Capture the cell that displays the provided text and extract its (x, y) central coordinate. 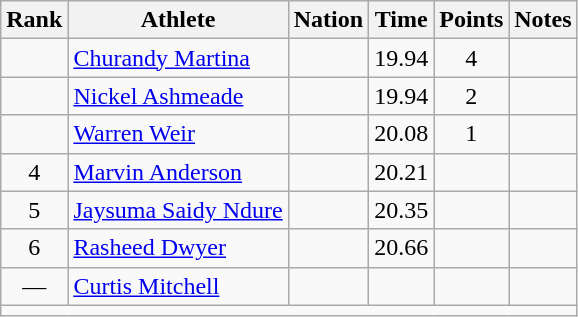
Warren Weir (178, 134)
Rank (34, 20)
20.66 (402, 248)
Curtis Mitchell (178, 286)
Time (402, 20)
Points (472, 20)
Marvin Anderson (178, 172)
— (34, 286)
Notes (543, 20)
Jaysuma Saidy Ndure (178, 210)
Nickel Ashmeade (178, 96)
1 (472, 134)
5 (34, 210)
20.08 (402, 134)
6 (34, 248)
20.35 (402, 210)
20.21 (402, 172)
Nation (328, 20)
Athlete (178, 20)
2 (472, 96)
Rasheed Dwyer (178, 248)
Churandy Martina (178, 58)
